Return the [x, y] coordinate for the center point of the cell that contains the specified text.  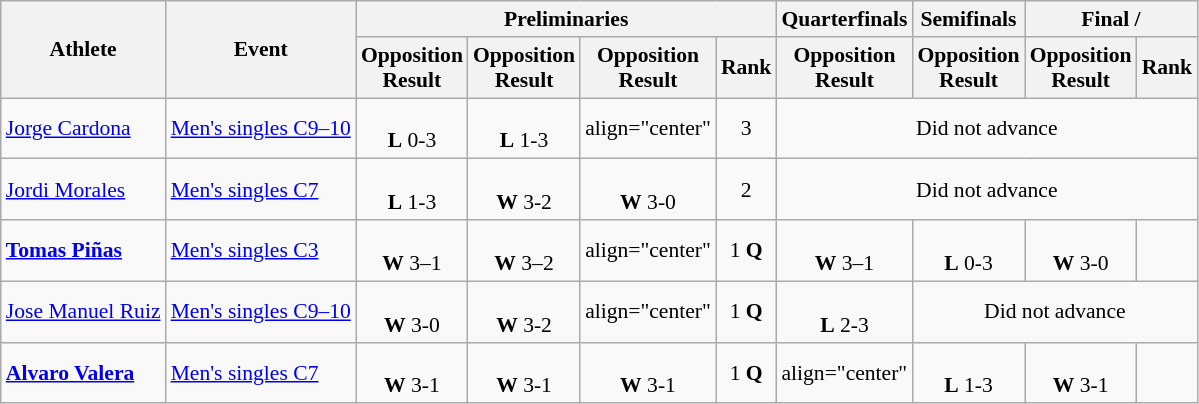
Jose Manuel Ruiz [84, 312]
Jordi Morales [84, 190]
Athlete [84, 50]
Men's singles C3 [261, 250]
W 3–2 [524, 250]
Final / [1112, 19]
3 [746, 128]
Jorge Cardona [84, 128]
Quarterfinals [844, 19]
Alvaro Valera [84, 372]
Tomas Piñas [84, 250]
Semifinals [968, 19]
Preliminaries [566, 19]
Event [261, 50]
2 [746, 190]
L 2-3 [844, 312]
